Pinpoint the cell where the given text exists, returning its [x, y] midpoint coordinate. 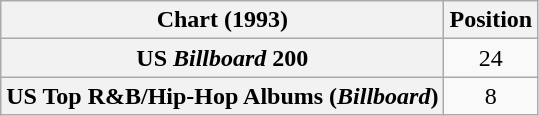
Chart (1993) [222, 20]
US Top R&B/Hip-Hop Albums (Billboard) [222, 96]
24 [491, 58]
US Billboard 200 [222, 58]
8 [491, 96]
Position [491, 20]
